Detect which cell encompasses the target text, then output its (x, y) center coordinate. 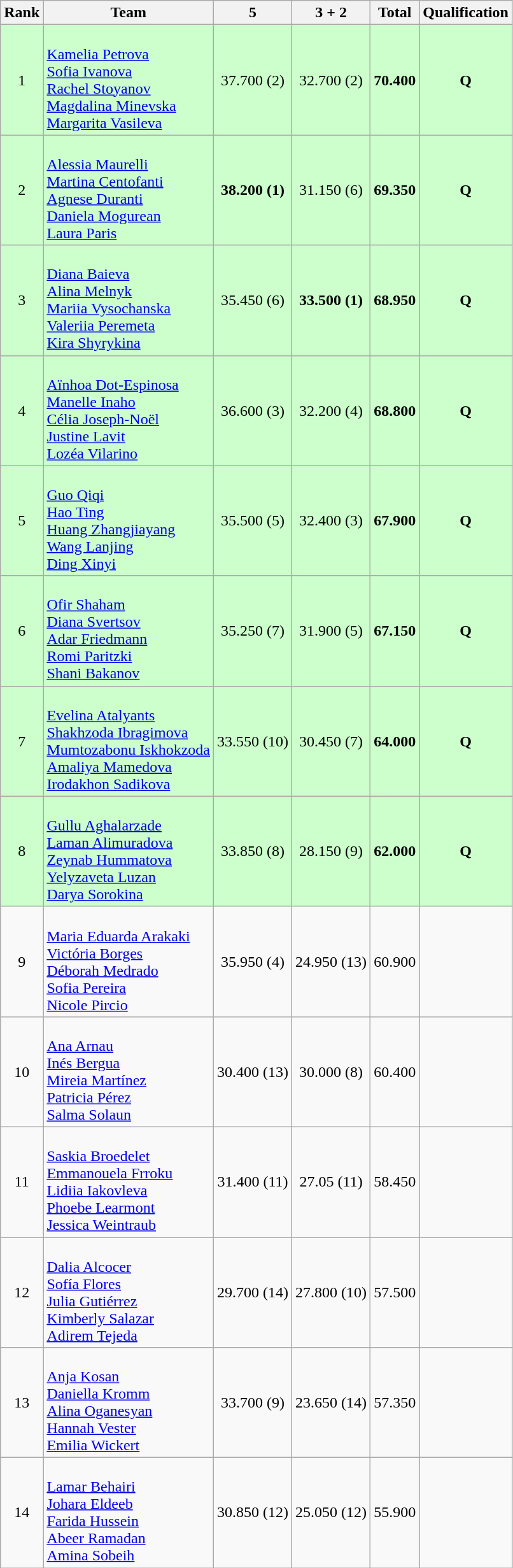
33.500 (1) (331, 301)
24.950 (13) (331, 962)
35.500 (5) (253, 521)
Team (129, 13)
30.850 (12) (253, 1513)
58.450 (395, 1182)
13 (22, 1402)
7 (22, 741)
Diana BaievaAlina MelnykMariia VysochanskaValeriia PeremetaKira Shyrykina (129, 301)
55.900 (395, 1513)
23.650 (14) (331, 1402)
Qualification (466, 13)
29.700 (14) (253, 1292)
3 (22, 301)
27.800 (10) (331, 1292)
1 (22, 80)
11 (22, 1182)
8 (22, 851)
Lamar BehairiJohara EldeebFarida HusseinAbeer RamadanAmina Sobeih (129, 1513)
67.900 (395, 521)
67.150 (395, 631)
35.250 (7) (253, 631)
Guo QiqiHao TingHuang ZhangjiayangWang LanjingDing Xinyi (129, 521)
Maria Eduarda ArakakiVictória BorgesDéborah MedradoSofia PereiraNicole Pircio (129, 962)
33.700 (9) (253, 1402)
Saskia BroedeletEmmanouela FrrokuLidiia IakovlevaPhoebe LearmontJessica Weintraub (129, 1182)
Alessia MaurelliMartina CentofantiAgnese DurantiDaniela MogureanLaura Paris (129, 190)
14 (22, 1513)
36.600 (3) (253, 410)
Kamelia PetrovaSofia IvanovaRachel StoyanovMagdalina MinevskaMargarita Vasileva (129, 80)
4 (22, 410)
Evelina AtalyantsShakhzoda IbragimovaMumtozabonu IskhokzodaAmaliya MamedovaIrodakhon Sadikova (129, 741)
6 (22, 631)
Total (395, 13)
57.350 (395, 1402)
Ofir ShahamDiana SvertsovAdar FriedmannRomi ParitzkiShani Bakanov (129, 631)
70.400 (395, 80)
38.200 (1) (253, 190)
31.150 (6) (331, 190)
9 (22, 962)
30.400 (13) (253, 1071)
Dalia AlcocerSofía FloresJulia GutiérrezKimberly SalazarAdirem Tejeda (129, 1292)
31.900 (5) (331, 631)
2 (22, 190)
35.450 (6) (253, 301)
57.500 (395, 1292)
Aïnhoa Dot-EspinosaManelle InahoCélia Joseph-NoëlJustine LavitLozéa Vilarino (129, 410)
68.950 (395, 301)
32.200 (4) (331, 410)
37.700 (2) (253, 80)
68.800 (395, 410)
32.400 (3) (331, 521)
Rank (22, 13)
30.000 (8) (331, 1071)
60.900 (395, 962)
3 + 2 (331, 13)
62.000 (395, 851)
28.150 (9) (331, 851)
Gullu AghalarzadeLaman AlimuradovaZeynab HummatovaYelyzaveta LuzanDarya Sorokina (129, 851)
33.850 (8) (253, 851)
Ana ArnauInés BerguaMireia MartínezPatricia PérezSalma Solaun (129, 1071)
35.950 (4) (253, 962)
31.400 (11) (253, 1182)
25.050 (12) (331, 1513)
Anja KosanDaniella KrommAlina OganesyanHannah VesterEmilia Wickert (129, 1402)
32.700 (2) (331, 80)
30.450 (7) (331, 741)
69.350 (395, 190)
60.400 (395, 1071)
33.550 (10) (253, 741)
10 (22, 1071)
12 (22, 1292)
64.000 (395, 741)
27.05 (11) (331, 1182)
